Return (X, Y) of the center of cell containing provided text 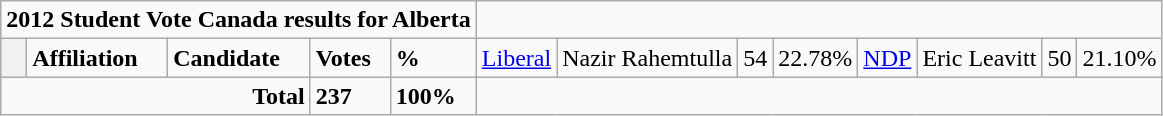
Liberal (516, 58)
237 (350, 96)
21.10% (1120, 58)
100% (433, 96)
Eric Leavitt (980, 58)
Nazir Rahemtulla (648, 58)
54 (756, 58)
Votes (350, 58)
Affiliation (98, 58)
NDP (888, 58)
22.78% (816, 58)
50 (1060, 58)
Total (156, 96)
Candidate (239, 58)
% (433, 58)
2012 Student Vote Canada results for Alberta (239, 20)
